Find where the given text appears and provide that cell's center as (X, Y) coordinate. 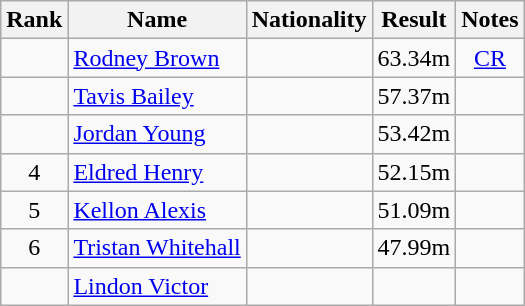
Tristan Whitehall (157, 248)
57.37m (414, 96)
Rodney Brown (157, 58)
Eldred Henry (157, 172)
Tavis Bailey (157, 96)
CR (490, 58)
5 (34, 210)
Name (157, 20)
52.15m (414, 172)
Jordan Young (157, 134)
Rank (34, 20)
Notes (490, 20)
6 (34, 248)
53.42m (414, 134)
51.09m (414, 210)
Lindon Victor (157, 286)
47.99m (414, 248)
Kellon Alexis (157, 210)
4 (34, 172)
63.34m (414, 58)
Result (414, 20)
Nationality (309, 20)
